From the cell containing the given text, extract its center point as [X, Y] coordinate. 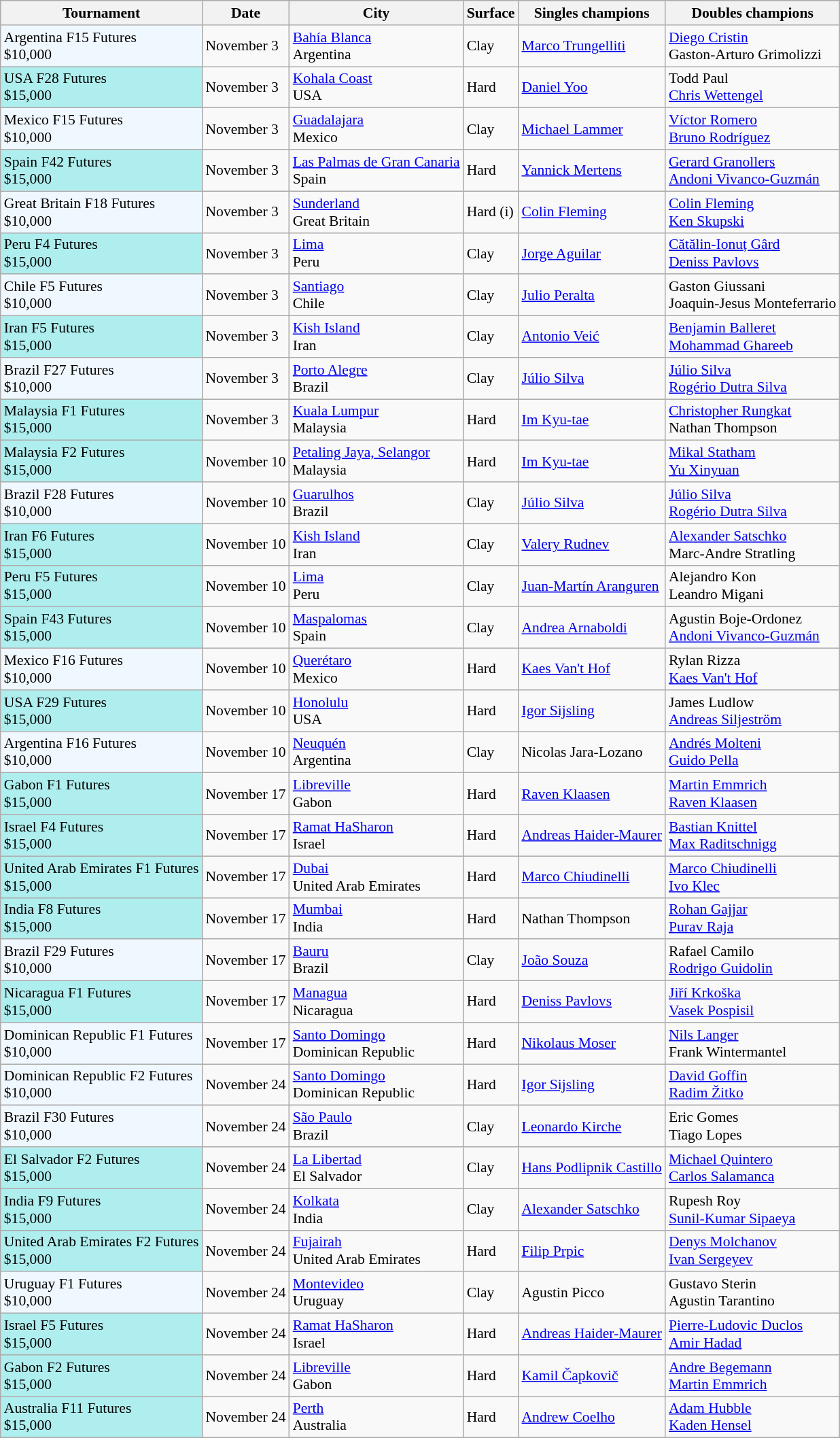
Daniel Yoo [591, 87]
GuarulhosBrazil [377, 503]
Dominican Republic F1 Futures$10,000 [102, 1043]
Marco Chiudinelli Ivo Klec [752, 877]
Malaysia F1 Futures$15,000 [102, 420]
Petaling Jaya, SelangorMalaysia [377, 461]
QuerétaroMexico [377, 669]
Denys Molchanov Ivan Sergeyev [752, 1251]
Singles champions [591, 13]
Nathan Thompson [591, 918]
Australia F11 Futures$15,000 [102, 1417]
Cătălin-Ionuț Gârd Deniss Pavlovs [752, 253]
James Ludlow Andreas Siljeström [752, 711]
Filip Prpic [591, 1251]
Valery Rudnev [591, 544]
Juan-Martín Aranguren [591, 586]
Diego Cristin Gaston-Arturo Grimolizzi [752, 46]
Martin Emmrich Raven Klaasen [752, 794]
Gustavo Sterin Agustin Tarantino [752, 1293]
Gerard Granollers Andoni Vivanco-Guzmán [752, 170]
Rohan Gajjar Purav Raja [752, 918]
Víctor Romero Bruno Rodríguez [752, 129]
João Souza [591, 960]
BauruBrazil [377, 960]
Iran F6 Futures$15,000 [102, 544]
India F8 Futures$15,000 [102, 918]
Brazil F27 Futures$10,000 [102, 378]
DubaiUnited Arab Emirates [377, 877]
Peru F5 Futures$15,000 [102, 586]
FujairahUnited Arab Emirates [377, 1251]
MaspalomasSpain [377, 628]
Porto AlegreBrazil [377, 378]
MumbaiIndia [377, 918]
La LibertadEl Salvador [377, 1168]
United Arab Emirates F1 Futures$15,000 [102, 877]
Leonardo Kirche [591, 1126]
Spain F42 Futures$15,000 [102, 170]
Agustin Picco [591, 1293]
Mexico F15 Futures$10,000 [102, 129]
HonoluluUSA [377, 711]
USA F29 Futures$15,000 [102, 711]
SantiagoChile [377, 295]
Colin Fleming [591, 212]
Kamil Čapkovič [591, 1376]
Christopher Rungkat Nathan Thompson [752, 420]
Malaysia F2 Futures$15,000 [102, 461]
Rylan Rizza Kaes Van't Hof [752, 669]
Chile F5 Futures$10,000 [102, 295]
Andrés Molteni Guido Pella [752, 752]
El Salvador F2 Futures$15,000 [102, 1168]
Gabon F2 Futures$15,000 [102, 1376]
Alexander Satschko [591, 1209]
Kaes Van't Hof [591, 669]
Andre Begemann Martin Emmrich [752, 1376]
Brazil F29 Futures$10,000 [102, 960]
Iran F5 Futures$15,000 [102, 337]
Mexico F16 Futures$10,000 [102, 669]
Benjamin Balleret Mohammad Ghareeb [752, 337]
David Goffin Radim Žitko [752, 1085]
Nicolas Jara-Lozano [591, 752]
Marco Chiudinelli [591, 877]
Hard (i) [491, 212]
Brazil F28 Futures$10,000 [102, 503]
Gaston Giussani Joaquin-Jesus Monteferrario [752, 295]
Doubles champions [752, 13]
Argentina F16 Futures$10,000 [102, 752]
Brazil F30 Futures$10,000 [102, 1126]
Raven Klaasen [591, 794]
Alejandro Kon Leandro Migani [752, 586]
NeuquénArgentina [377, 752]
Todd Paul Chris Wettengel [752, 87]
Eric Gomes Tiago Lopes [752, 1126]
Rupesh Roy Sunil-Kumar Sipaeya [752, 1209]
Alexander Satschko Marc-Andre Stratling [752, 544]
Uruguay F1 Futures$10,000 [102, 1293]
Nikolaus Moser [591, 1043]
PerthAustralia [377, 1417]
Agustin Boje-Ordonez Andoni Vivanco-Guzmán [752, 628]
Andrew Coelho [591, 1417]
GuadalajaraMexico [377, 129]
MontevideoUruguay [377, 1293]
Dominican Republic F2 Futures$10,000 [102, 1085]
KolkataIndia [377, 1209]
São PauloBrazil [377, 1126]
Antonio Veić [591, 337]
Israel F4 Futures$15,000 [102, 835]
Michael Quintero Carlos Salamanca [752, 1168]
Julio Peralta [591, 295]
City [377, 13]
Bastian Knittel Max Raditschnigg [752, 835]
Bahía BlancaArgentina [377, 46]
Colin Fleming Ken Skupski [752, 212]
Tournament [102, 13]
Deniss Pavlovs [591, 1002]
United Arab Emirates F2 Futures$15,000 [102, 1251]
Surface [491, 13]
SunderlandGreat Britain [377, 212]
Jorge Aguilar [591, 253]
Hans Podlipnik Castillo [591, 1168]
Rafael Camilo Rodrigo Guidolin [752, 960]
ManaguaNicaragua [377, 1002]
Las Palmas de Gran CanariaSpain [377, 170]
Spain F43 Futures$15,000 [102, 628]
Kuala LumpurMalaysia [377, 420]
Israel F5 Futures$15,000 [102, 1334]
Michael Lammer [591, 129]
Great Britain F18 Futures$10,000 [102, 212]
Andrea Arnaboldi [591, 628]
Date [245, 13]
Argentina F15 Futures$10,000 [102, 46]
Peru F4 Futures$15,000 [102, 253]
Jiří Krkoška Vasek Pospisil [752, 1002]
Marco Trungelliti [591, 46]
Gabon F1 Futures$15,000 [102, 794]
Nils Langer Frank Wintermantel [752, 1043]
Kohala CoastUSA [377, 87]
Adam Hubble Kaden Hensel [752, 1417]
Nicaragua F1 Futures$15,000 [102, 1002]
India F9 Futures$15,000 [102, 1209]
Pierre-Ludovic Duclos Amir Hadad [752, 1334]
Yannick Mertens [591, 170]
USA F28 Futures$15,000 [102, 87]
Mikal Statham Yu Xinyuan [752, 461]
